Scan for the cell matching the given text and deliver its (x, y) coordinate at center. 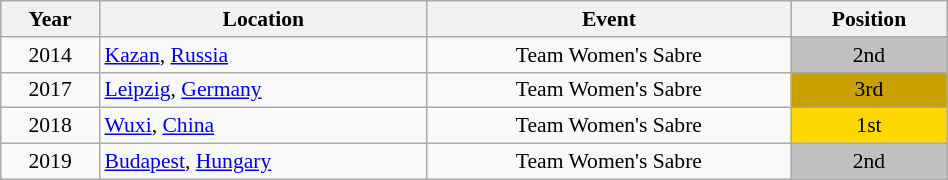
3rd (870, 90)
Position (870, 19)
Kazan, Russia (263, 55)
Year (50, 19)
2019 (50, 162)
2018 (50, 126)
Leipzig, Germany (263, 90)
Budapest, Hungary (263, 162)
Event (609, 19)
2014 (50, 55)
Wuxi, China (263, 126)
1st (870, 126)
Location (263, 19)
2017 (50, 90)
